Detect which cell encompasses the target text, then output its (x, y) center coordinate. 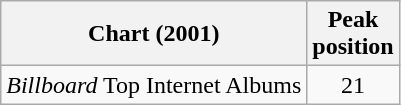
Peakposition (353, 34)
Chart (2001) (154, 34)
21 (353, 85)
Billboard Top Internet Albums (154, 85)
